From the cell containing the given text, extract its center point as [X, Y] coordinate. 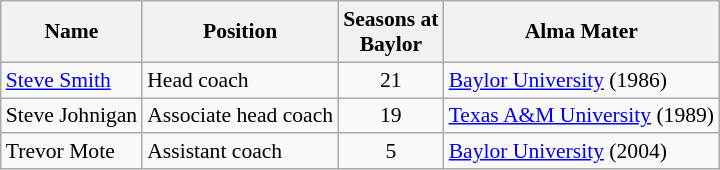
19 [390, 116]
Assistant coach [240, 152]
5 [390, 152]
Trevor Mote [72, 152]
Baylor University (1986) [582, 80]
Steve Johnigan [72, 116]
Steve Smith [72, 80]
Name [72, 32]
Alma Mater [582, 32]
Position [240, 32]
Texas A&M University (1989) [582, 116]
Baylor University (2004) [582, 152]
Associate head coach [240, 116]
Seasons atBaylor [390, 32]
21 [390, 80]
Head coach [240, 80]
